From the cell containing the given text, extract its center point as (X, Y) coordinate. 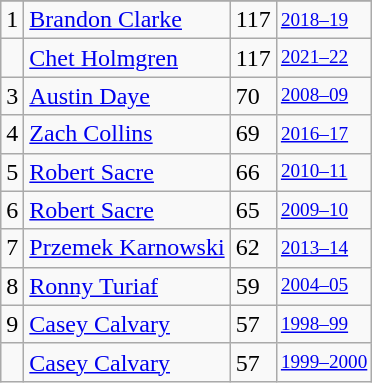
2009–10 (324, 210)
9 (12, 324)
Austin Daye (127, 96)
Chet Holmgren (127, 58)
69 (253, 134)
62 (253, 248)
65 (253, 210)
4 (12, 134)
1999–2000 (324, 362)
2004–05 (324, 286)
5 (12, 172)
1998–99 (324, 324)
59 (253, 286)
Brandon Clarke (127, 20)
70 (253, 96)
2021–22 (324, 58)
2008–09 (324, 96)
2013–14 (324, 248)
2010–11 (324, 172)
1 (12, 20)
2018–19 (324, 20)
66 (253, 172)
7 (12, 248)
6 (12, 210)
8 (12, 286)
2016–17 (324, 134)
3 (12, 96)
Ronny Turiaf (127, 286)
Zach Collins (127, 134)
Przemek Karnowski (127, 248)
